Return the (x, y) coordinate for the center point of the cell that contains the specified text.  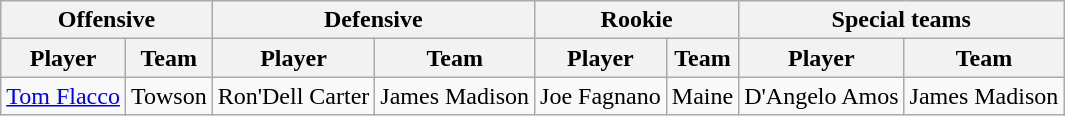
D'Angelo Amos (822, 96)
Offensive (106, 20)
Tom Flacco (64, 96)
Defensive (373, 20)
Ron'Dell Carter (294, 96)
Rookie (637, 20)
Maine (702, 96)
Joe Fagnano (601, 96)
Special teams (902, 20)
Towson (168, 96)
